Find where the given text appears and provide that cell's center as [x, y] coordinate. 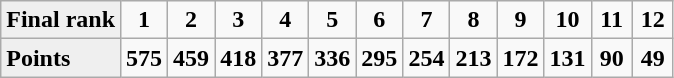
575 [144, 58]
459 [192, 58]
336 [332, 58]
7 [426, 20]
131 [568, 58]
3 [238, 20]
6 [380, 20]
Final rank [61, 20]
418 [238, 58]
Points [61, 58]
213 [474, 58]
254 [426, 58]
9 [520, 20]
10 [568, 20]
5 [332, 20]
4 [286, 20]
2 [192, 20]
12 [652, 20]
295 [380, 58]
11 [612, 20]
377 [286, 58]
90 [612, 58]
8 [474, 20]
172 [520, 58]
1 [144, 20]
49 [652, 58]
